Output the [x, y] coordinate of the center of the cell containing the given text.  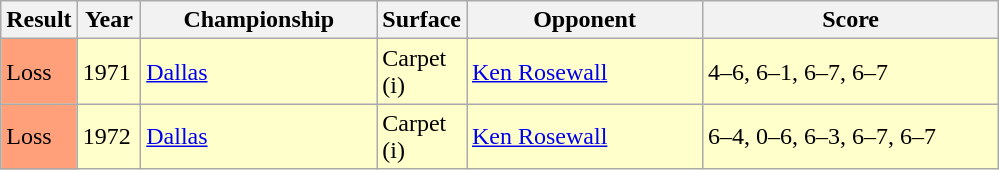
1972 [109, 136]
Year [109, 20]
Score [851, 20]
Surface [422, 20]
1971 [109, 72]
Result [39, 20]
4–6, 6–1, 6–7, 6–7 [851, 72]
Opponent [584, 20]
Championship [259, 20]
6–4, 0–6, 6–3, 6–7, 6–7 [851, 136]
